Detect which cell encompasses the target text, then output its (X, Y) center coordinate. 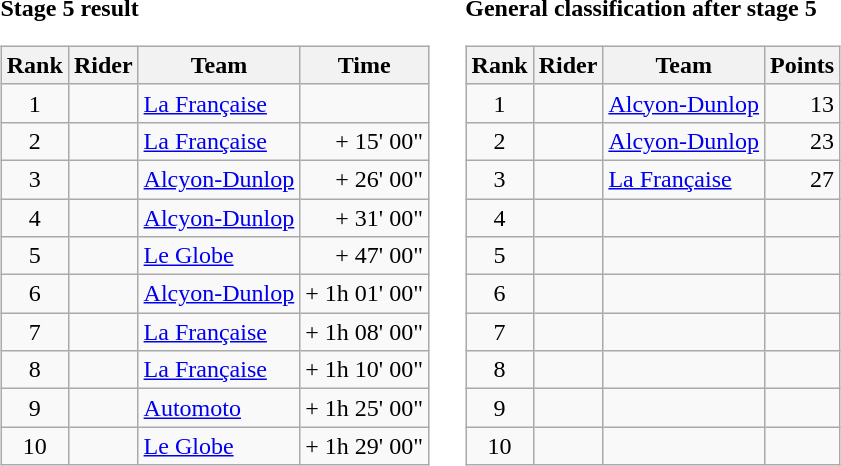
27 (802, 179)
+ 1h 10' 00" (364, 370)
+ 47' 00" (364, 256)
Time (364, 65)
Automoto (219, 408)
+ 26' 00" (364, 179)
+ 15' 00" (364, 141)
+ 1h 29' 00" (364, 446)
+ 31' 00" (364, 217)
+ 1h 01' 00" (364, 294)
23 (802, 141)
+ 1h 25' 00" (364, 408)
13 (802, 103)
Points (802, 65)
+ 1h 08' 00" (364, 332)
